Return (X, Y) of the center of cell containing provided text 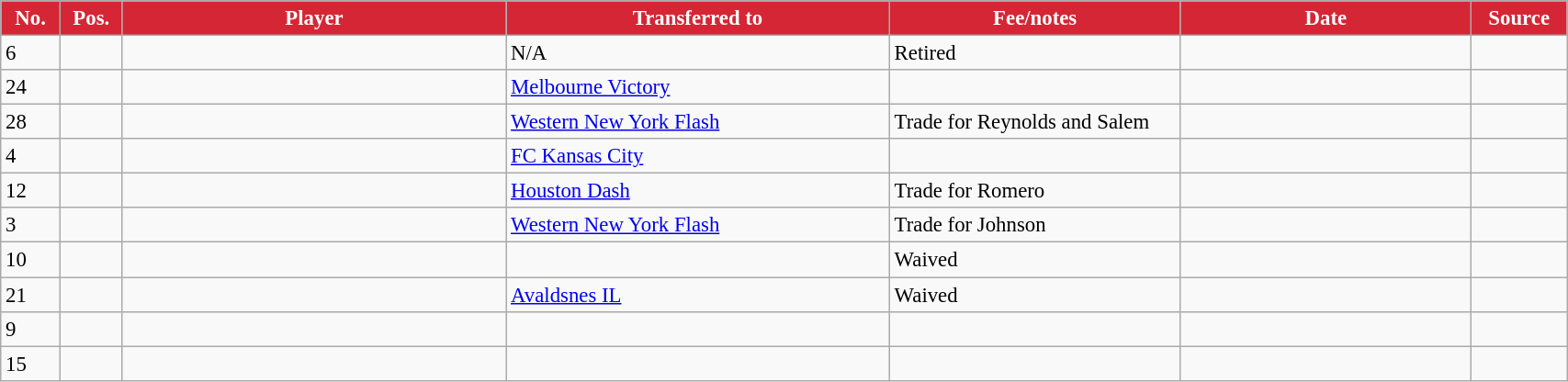
Trade for Johnson (1034, 225)
Source (1519, 18)
6 (31, 53)
FC Kansas City (698, 156)
Trade for Reynolds and Salem (1034, 122)
N/A (698, 53)
Date (1326, 18)
9 (31, 329)
3 (31, 225)
12 (31, 191)
Fee/notes (1034, 18)
4 (31, 156)
Retired (1034, 53)
Player (314, 18)
24 (31, 87)
21 (31, 295)
15 (31, 364)
Avaldsnes IL (698, 295)
Trade for Romero (1034, 191)
Transferred to (698, 18)
Pos. (91, 18)
Houston Dash (698, 191)
No. (31, 18)
Melbourne Victory (698, 87)
10 (31, 260)
28 (31, 122)
